Identify which cell holds the provided text, then report its [x, y] central coordinate. 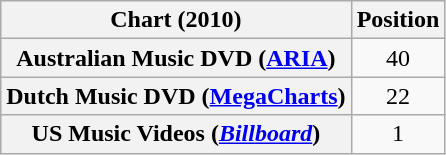
1 [398, 134]
Australian Music DVD (ARIA) [176, 58]
Chart (2010) [176, 20]
40 [398, 58]
22 [398, 96]
Position [398, 20]
Dutch Music DVD (MegaCharts) [176, 96]
US Music Videos (Billboard) [176, 134]
